Detect which cell encompasses the target text, then output its [X, Y] center coordinate. 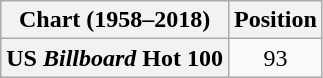
Position [276, 20]
US Billboard Hot 100 [115, 58]
93 [276, 58]
Chart (1958–2018) [115, 20]
